Scan for the cell matching the given text and deliver its (X, Y) coordinate at center. 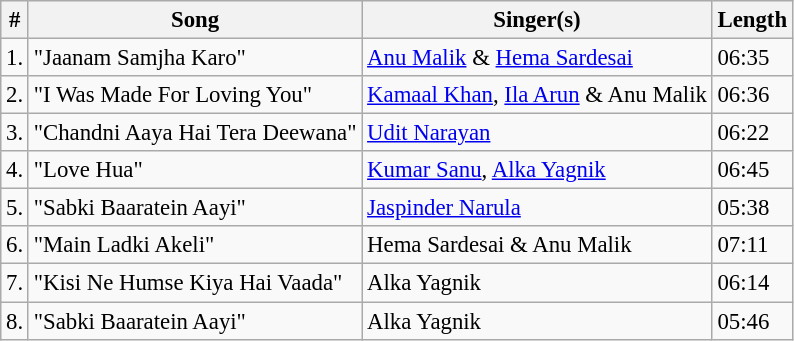
05:46 (752, 321)
3. (15, 133)
8. (15, 321)
"Chandni Aaya Hai Tera Deewana" (194, 133)
06:35 (752, 58)
06:36 (752, 95)
6. (15, 245)
4. (15, 170)
05:38 (752, 208)
5. (15, 208)
Jaspinder Narula (537, 208)
06:45 (752, 170)
7. (15, 283)
"Main Ladki Akeli" (194, 245)
Singer(s) (537, 20)
# (15, 20)
06:22 (752, 133)
2. (15, 95)
"Love Hua" (194, 170)
"I Was Made For Loving You" (194, 95)
"Kisi Ne Humse Kiya Hai Vaada" (194, 283)
07:11 (752, 245)
Hema Sardesai & Anu Malik (537, 245)
"Jaanam Samjha Karo" (194, 58)
Kamaal Khan, Ila Arun & Anu Malik (537, 95)
Kumar Sanu, Alka Yagnik (537, 170)
Length (752, 20)
Anu Malik & Hema Sardesai (537, 58)
1. (15, 58)
06:14 (752, 283)
Song (194, 20)
Udit Narayan (537, 133)
